From the cell containing the given text, extract its center point as (x, y) coordinate. 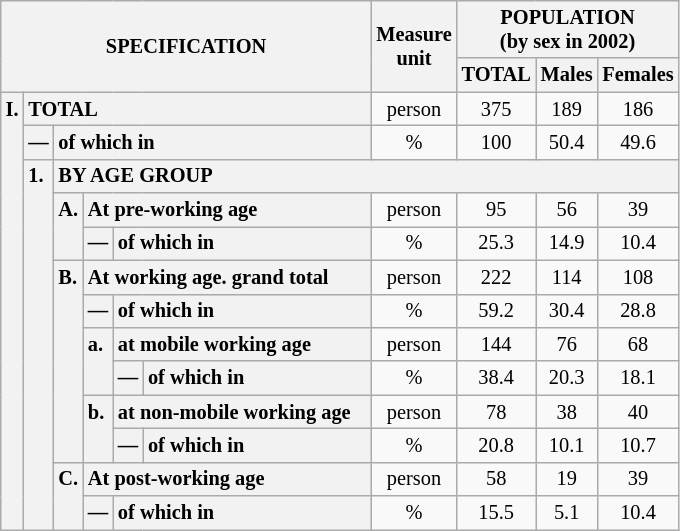
49.6 (638, 142)
18.1 (638, 378)
189 (567, 109)
114 (567, 277)
375 (496, 109)
78 (496, 412)
C. (68, 496)
186 (638, 109)
I. (12, 311)
95 (496, 210)
76 (567, 344)
222 (496, 277)
38 (567, 412)
59.2 (496, 311)
58 (496, 479)
10.1 (567, 445)
30.4 (567, 311)
38.4 (496, 378)
at mobile working age (242, 344)
At pre-working age (227, 210)
a. (98, 360)
108 (638, 277)
20.8 (496, 445)
40 (638, 412)
At working age. grand total (227, 277)
144 (496, 344)
14.9 (567, 243)
1. (38, 344)
5.1 (567, 513)
56 (567, 210)
B. (68, 361)
Measure unit (414, 46)
50.4 (567, 142)
19 (567, 479)
BY AGE GROUP (366, 176)
68 (638, 344)
SPECIFICATION (186, 46)
100 (496, 142)
20.3 (567, 378)
15.5 (496, 513)
A. (68, 226)
25.3 (496, 243)
POPULATION (by sex in 2002) (568, 29)
b. (98, 428)
At post-working age (227, 479)
10.7 (638, 445)
Females (638, 75)
Males (567, 75)
28.8 (638, 311)
at non-mobile working age (242, 412)
